Output the (x, y) coordinate of the center of the cell containing the given text.  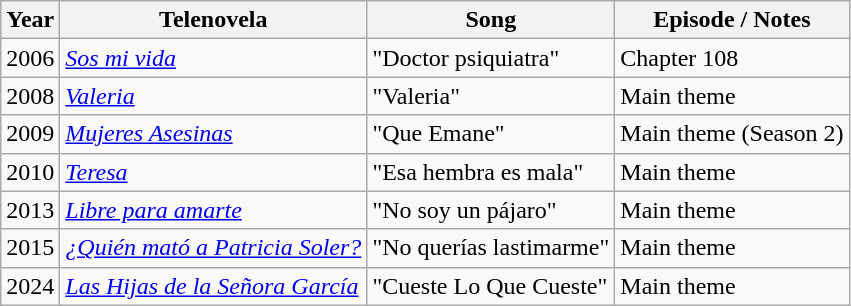
"Valeria" (491, 96)
Telenovela (214, 20)
2013 (30, 210)
"No querías lastimarme" (491, 248)
"Esa hembra es mala" (491, 172)
"Que Emane" (491, 134)
Main theme (Season 2) (732, 134)
Year (30, 20)
¿Quién mató a Patricia Soler? (214, 248)
2009 (30, 134)
Libre para amarte (214, 210)
2010 (30, 172)
"No soy un pájaro" (491, 210)
"Doctor psiquiatra" (491, 58)
Episode / Notes (732, 20)
Mujeres Asesinas (214, 134)
Song (491, 20)
2015 (30, 248)
Sos mi vida (214, 58)
2008 (30, 96)
Las Hijas de la Señora García (214, 286)
2006 (30, 58)
"Cueste Lo Que Cueste" (491, 286)
2024 (30, 286)
Valeria (214, 96)
Teresa (214, 172)
Chapter 108 (732, 58)
